Extract the (x, y) coordinate from the center of the cell holding the provided text.  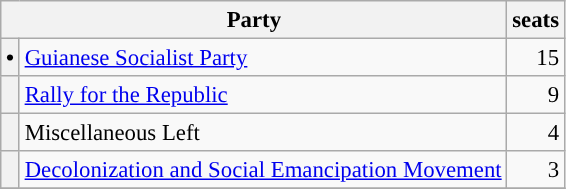
9 (536, 95)
Party (254, 20)
seats (536, 20)
Decolonization and Social Emancipation Movement (263, 170)
3 (536, 170)
15 (536, 58)
Rally for the Republic (263, 95)
Miscellaneous Left (263, 133)
Guianese Socialist Party (263, 58)
4 (536, 133)
• (10, 58)
